Find where the given text appears and provide that cell's center as [X, Y] coordinate. 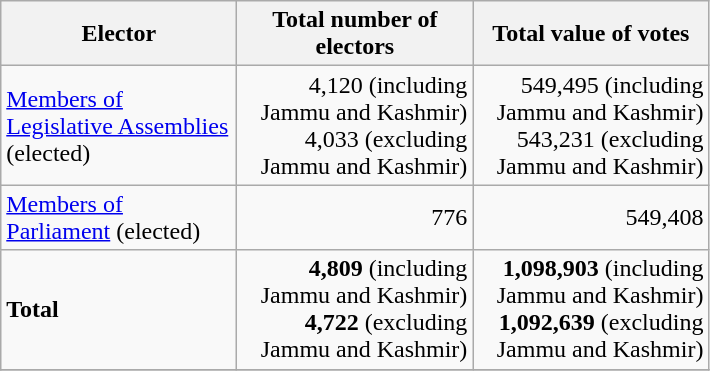
Members of Parliament (elected) [119, 218]
4,809 (including Jammu and Kashmir)4,722 (excluding Jammu and Kashmir) [355, 310]
776 [355, 218]
Elector [119, 34]
Total [119, 310]
549,495 (including Jammu and Kashmir)543,231 (excluding Jammu and Kashmir) [591, 126]
Total number of electors [355, 34]
1,098,903 (including Jammu and Kashmir)1,092,639 (excluding Jammu and Kashmir) [591, 310]
4,120 (including Jammu and Kashmir)4,033 (excluding Jammu and Kashmir) [355, 126]
549,408 [591, 218]
Members of Legislative Assemblies (elected) [119, 126]
Total value of votes [591, 34]
